From the cell containing the given text, extract its center point as (X, Y) coordinate. 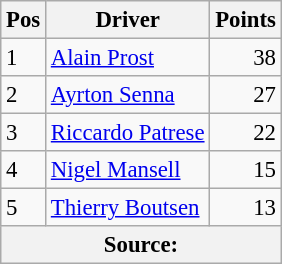
Source: (141, 245)
Driver (128, 20)
Pos (24, 20)
5 (24, 208)
38 (246, 58)
13 (246, 208)
1 (24, 58)
Points (246, 20)
Riccardo Patrese (128, 133)
Alain Prost (128, 58)
4 (24, 170)
Nigel Mansell (128, 170)
Thierry Boutsen (128, 208)
15 (246, 170)
27 (246, 95)
Ayrton Senna (128, 95)
2 (24, 95)
3 (24, 133)
22 (246, 133)
